Find where the given text appears and provide that cell's center as (X, Y) coordinate. 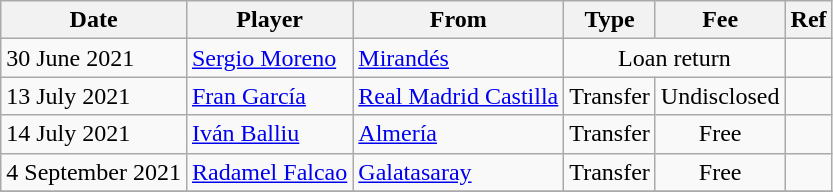
Galatasaray (458, 172)
4 September 2021 (94, 172)
Iván Balliu (269, 134)
Almería (458, 134)
Undisclosed (720, 96)
Mirandés (458, 58)
Loan return (674, 58)
From (458, 20)
13 July 2021 (94, 96)
Type (610, 20)
Sergio Moreno (269, 58)
Date (94, 20)
Fee (720, 20)
Player (269, 20)
Fran García (269, 96)
14 July 2021 (94, 134)
Ref (808, 20)
30 June 2021 (94, 58)
Radamel Falcao (269, 172)
Real Madrid Castilla (458, 96)
